For the text-containing cell, return its midpoint in [X, Y] coordinate format. 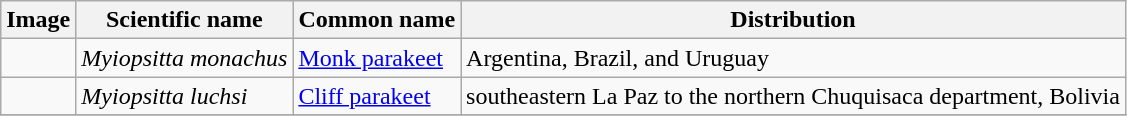
Scientific name [184, 20]
Myiopsitta monachus [184, 58]
Cliff parakeet [377, 96]
Monk parakeet [377, 58]
Argentina, Brazil, and Uruguay [794, 58]
Image [38, 20]
Common name [377, 20]
Distribution [794, 20]
Myiopsitta luchsi [184, 96]
southeastern La Paz to the northern Chuquisaca department, Bolivia [794, 96]
